Capture the cell that displays the provided text and extract its [x, y] central coordinate. 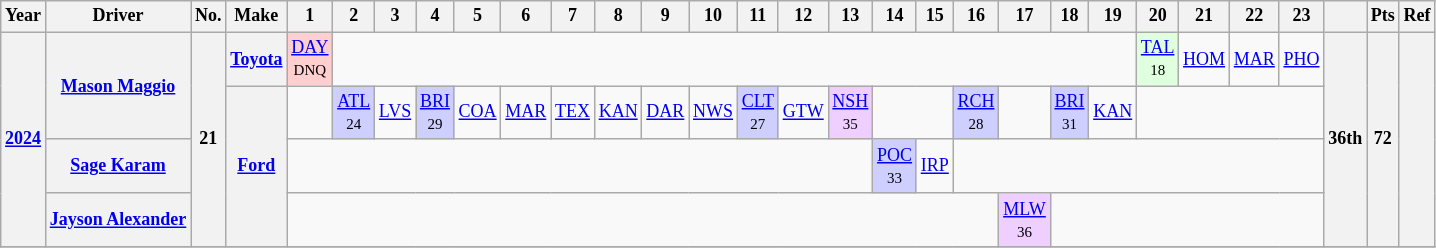
Toyota [256, 59]
TAL18 [1158, 59]
COA [478, 113]
Year [24, 16]
GTW [803, 113]
TEX [573, 113]
IRP [934, 166]
13 [850, 16]
HOM [1204, 59]
2024 [24, 140]
BRI29 [436, 113]
Ford [256, 166]
18 [1070, 16]
4 [436, 16]
36th [1346, 140]
Make [256, 16]
No. [208, 16]
1 [310, 16]
MLW36 [1024, 220]
3 [396, 16]
RCH28 [976, 113]
7 [573, 16]
22 [1254, 16]
CLT27 [758, 113]
PHO [1302, 59]
NWS [714, 113]
20 [1158, 16]
10 [714, 16]
Sage Karam [118, 166]
BRI31 [1070, 113]
8 [618, 16]
19 [1113, 16]
72 [1382, 140]
6 [526, 16]
Driver [118, 16]
DAR [666, 113]
2 [354, 16]
17 [1024, 16]
NSH35 [850, 113]
9 [666, 16]
15 [934, 16]
LVS [396, 113]
12 [803, 16]
Pts [1382, 16]
DAYDNQ [310, 59]
5 [478, 16]
Jayson Alexander [118, 220]
ATL24 [354, 113]
14 [895, 16]
11 [758, 16]
POC33 [895, 166]
23 [1302, 16]
16 [976, 16]
Ref [1417, 16]
Mason Maggio [118, 86]
